Return (X, Y) of the center of cell containing provided text 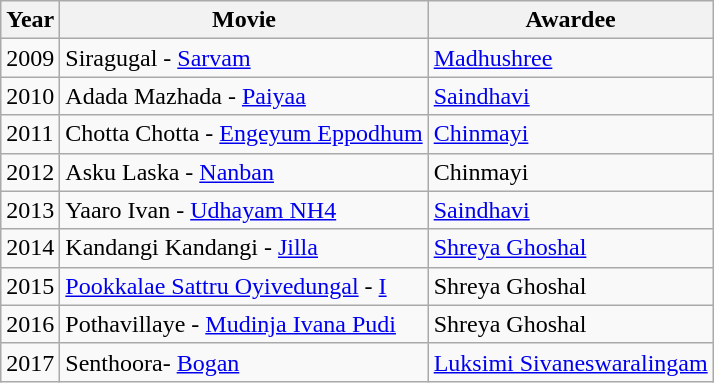
Yaaro Ivan - Udhayam NH4 (244, 210)
2017 (30, 362)
2016 (30, 324)
Asku Laska - Nanban (244, 172)
Awardee (570, 20)
Year (30, 20)
Pothavillaye - Mudinja Ivana Pudi (244, 324)
2012 (30, 172)
Kandangi Kandangi - Jilla (244, 248)
2011 (30, 134)
2013 (30, 210)
Pookkalae Sattru Oyivedungal - I (244, 286)
Senthoora- Bogan (244, 362)
Adada Mazhada - Paiyaa (244, 96)
2009 (30, 58)
Siragugal - Sarvam (244, 58)
2014 (30, 248)
2010 (30, 96)
Madhushree (570, 58)
Luksimi Sivaneswaralingam (570, 362)
Chotta Chotta - Engeyum Eppodhum (244, 134)
Movie (244, 20)
2015 (30, 286)
